Scan for the cell matching the given text and deliver its [x, y] coordinate at center. 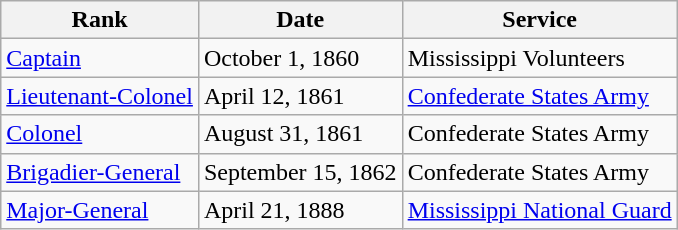
Date [300, 20]
Colonel [100, 134]
Service [540, 20]
Rank [100, 20]
September 15, 1862 [300, 172]
Captain [100, 58]
Brigadier-General [100, 172]
April 21, 1888 [300, 210]
April 12, 1861 [300, 96]
August 31, 1861 [300, 134]
Lieutenant-Colonel [100, 96]
Mississippi Volunteers [540, 58]
Mississippi National Guard [540, 210]
Major-General [100, 210]
October 1, 1860 [300, 58]
